Output the [x, y] coordinate of the center of the cell containing the given text.  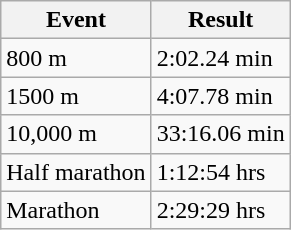
4:07.78 min [220, 96]
2:29:29 hrs [220, 210]
33:16.06 min [220, 134]
Marathon [76, 210]
2:02.24 min [220, 58]
Result [220, 20]
10,000 m [76, 134]
1500 m [76, 96]
1:12:54 hrs [220, 172]
800 m [76, 58]
Event [76, 20]
Half marathon [76, 172]
